Output the [X, Y] coordinate of the center of the cell containing the given text.  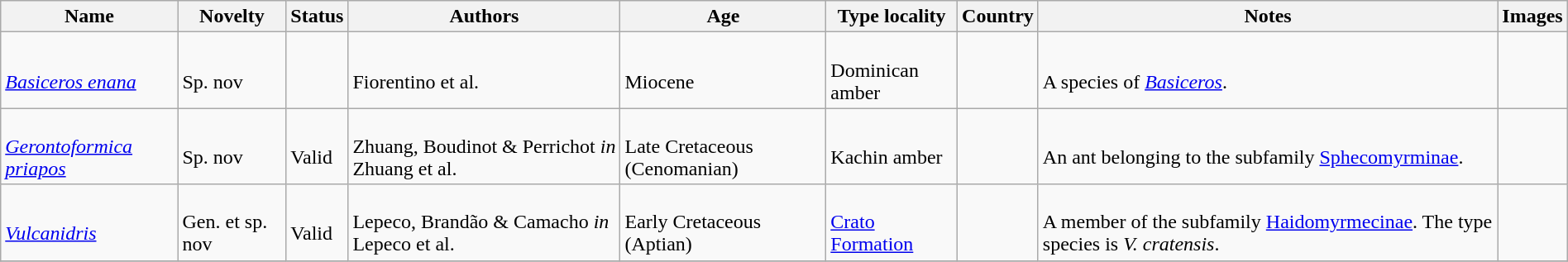
Dominican amber [892, 70]
A species of Basiceros. [1267, 70]
Lepeco, Brandão & Camacho in Lepeco et al. [485, 222]
Age [723, 17]
Gen. et sp. nov [232, 222]
Early Cretaceous (Aptian) [723, 222]
Type locality [892, 17]
Miocene [723, 70]
Images [1532, 17]
Vulcanidris [89, 222]
Notes [1267, 17]
Kachin amber [892, 146]
Authors [485, 17]
Novelty [232, 17]
Gerontoformica priapos [89, 146]
Basiceros enana [89, 70]
Crato Formation [892, 222]
Fiorentino et al. [485, 70]
An ant belonging to the subfamily Sphecomyrminae. [1267, 146]
A member of the subfamily Haidomyrmecinae. The type species is V. cratensis. [1267, 222]
Zhuang, Boudinot & Perrichot in Zhuang et al. [485, 146]
Name [89, 17]
Country [998, 17]
Late Cretaceous (Cenomanian) [723, 146]
Status [318, 17]
